Return the [X, Y] coordinate for the center point of the cell that contains the specified text.  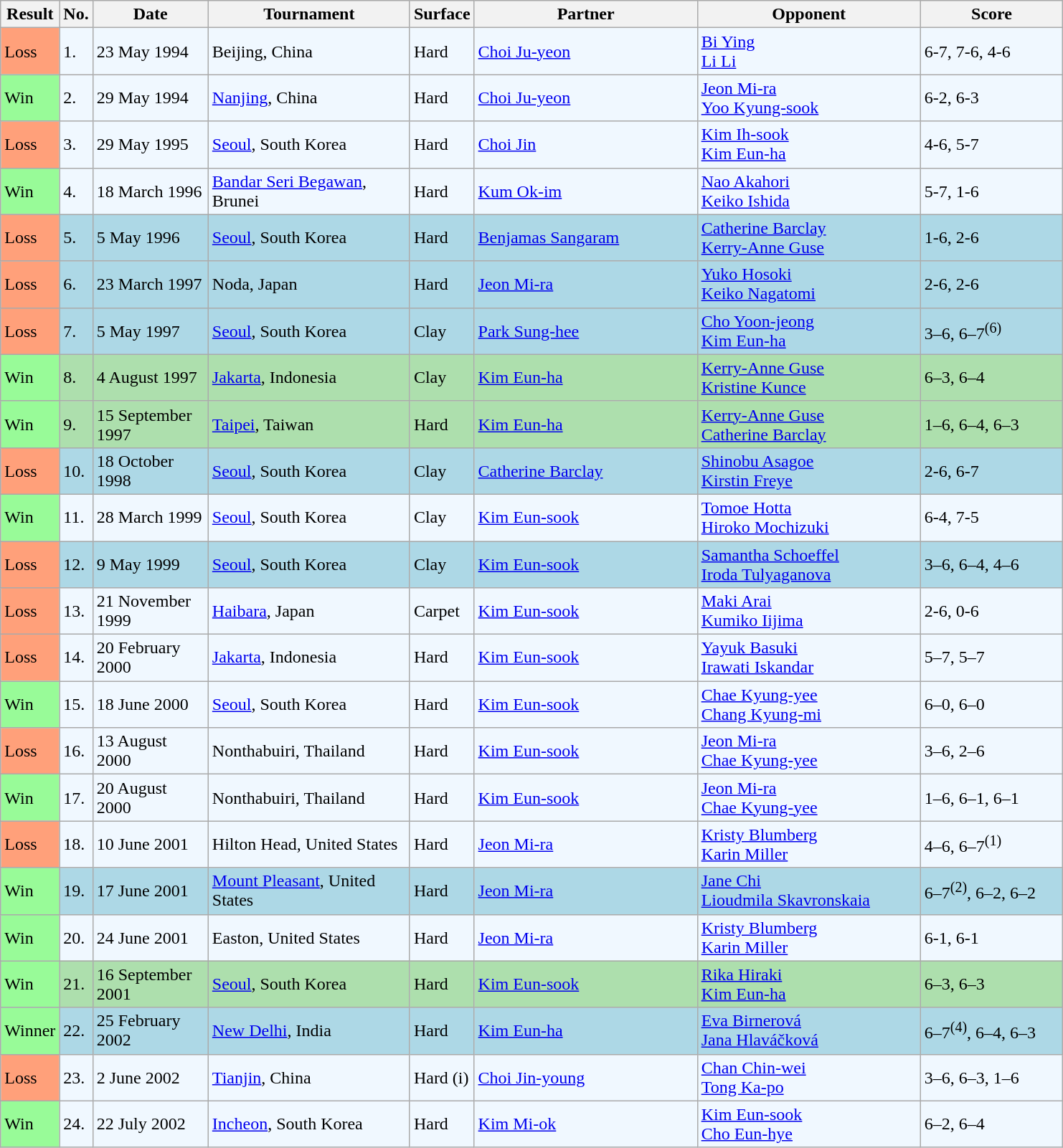
Kerry-Anne Guse Kristine Kunce [809, 377]
5-7, 1-6 [991, 191]
Winner [30, 1031]
18 October 1998 [151, 470]
6-7, 7-6, 4-6 [991, 52]
2 June 2002 [151, 1077]
9. [76, 424]
Hard (i) [442, 1077]
6–7(2), 6–2, 6–2 [991, 891]
Tomoe Hotta Hiroko Mochizuki [809, 518]
28 March 1999 [151, 518]
4–6, 6–7(1) [991, 845]
8. [76, 377]
6–7(4), 6–4, 6–3 [991, 1031]
3–6, 6–7(6) [991, 331]
6–3, 6–4 [991, 377]
Taipei, Taiwan [308, 424]
10 June 2001 [151, 845]
29 May 1994 [151, 98]
Mount Pleasant, United States [308, 891]
Catherine Barclay Kerry-Anne Guse [809, 238]
4. [76, 191]
5–7, 5–7 [991, 658]
29 May 1995 [151, 145]
1–6, 6–1, 6–1 [991, 797]
Tianjin, China [308, 1077]
6. [76, 284]
17. [76, 797]
13. [76, 611]
Score [991, 14]
1. [76, 52]
Bandar Seri Begawan, Brunei [308, 191]
2-6, 2-6 [991, 284]
20 February 2000 [151, 658]
Yayuk Basuki Irawati Iskandar [809, 658]
10. [76, 470]
Benjamas Sangaram [585, 238]
14. [76, 658]
22. [76, 1031]
24 June 2001 [151, 938]
Eva Birnerová Jana Hlaváčková [809, 1031]
2-6, 6-7 [991, 470]
2-6, 0-6 [991, 611]
21. [76, 984]
17 June 2001 [151, 891]
23. [76, 1077]
9 May 1999 [151, 564]
6–2, 6–4 [991, 1124]
15 September 1997 [151, 424]
Date [151, 14]
Shinobu Asagoe Kirstin Freye [809, 470]
7. [76, 331]
23 March 1997 [151, 284]
Chan Chin-wei Tong Ka-po [809, 1077]
1–6, 6–4, 6–3 [991, 424]
11. [76, 518]
Samantha Schoeffel Iroda Tulyaganova [809, 564]
6–3, 6–3 [991, 984]
3. [76, 145]
Yuko Hosoki Keiko Nagatomi [809, 284]
22 July 2002 [151, 1124]
No. [76, 14]
Bi Ying Li Li [809, 52]
Tournament [308, 14]
6-4, 7-5 [991, 518]
Choi Jin [585, 145]
18. [76, 845]
Noda, Japan [308, 284]
Haibara, Japan [308, 611]
Chae Kyung-yee Chang Kyung-mi [809, 704]
5 May 1997 [151, 331]
6-1, 6-1 [991, 938]
2. [76, 98]
Hilton Head, United States [308, 845]
5 May 1996 [151, 238]
3–6, 6–4, 4–6 [991, 564]
20. [76, 938]
13 August 2000 [151, 751]
16 September 2001 [151, 984]
3–6, 2–6 [991, 751]
25 February 2002 [151, 1031]
Kerry-Anne Guse Catherine Barclay [809, 424]
Park Sung-hee [585, 331]
4 August 1997 [151, 377]
1-6, 2-6 [991, 238]
18 March 1996 [151, 191]
12. [76, 564]
Incheon, South Korea [308, 1124]
5. [76, 238]
6–0, 6–0 [991, 704]
Nao Akahori Keiko Ishida [809, 191]
Choi Jin-young [585, 1077]
Surface [442, 14]
Rika Hiraki Kim Eun-ha [809, 984]
Easton, United States [308, 938]
24. [76, 1124]
Maki Arai Kumiko Iijima [809, 611]
3–6, 6–3, 1–6 [991, 1077]
New Delhi, India [308, 1031]
Carpet [442, 611]
Nanjing, China [308, 98]
15. [76, 704]
Kim Ih-sook Kim Eun-ha [809, 145]
Kum Ok-im [585, 191]
Catherine Barclay [585, 470]
Partner [585, 14]
Result [30, 14]
16. [76, 751]
18 June 2000 [151, 704]
Opponent [809, 14]
Kim Eun-sook Cho Eun-hye [809, 1124]
4-6, 5-7 [991, 145]
Beijing, China [308, 52]
23 May 1994 [151, 52]
19. [76, 891]
Jeon Mi-ra Yoo Kyung-sook [809, 98]
Cho Yoon-jeong Kim Eun-ha [809, 331]
21 November 1999 [151, 611]
Kim Mi-ok [585, 1124]
20 August 2000 [151, 797]
6-2, 6-3 [991, 98]
Jane Chi Lioudmila Skavronskaia [809, 891]
